Identify which cell holds the provided text, then report its (x, y) central coordinate. 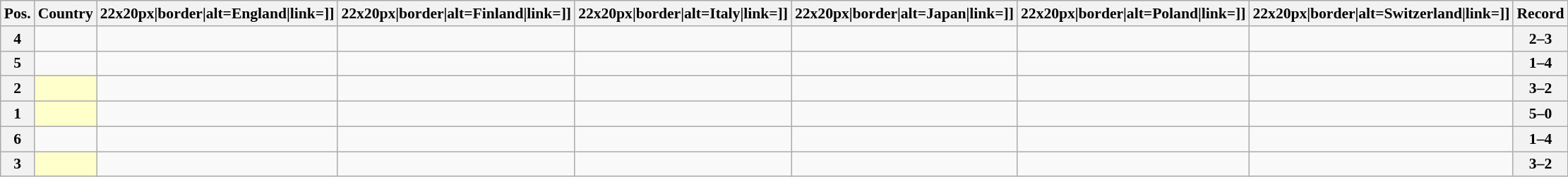
4 (18, 39)
22x20px|border|alt=Italy|link=]] (683, 13)
22x20px|border|alt=Switzerland|link=]] (1381, 13)
Pos. (18, 13)
Record (1540, 13)
5 (18, 63)
Country (66, 13)
6 (18, 139)
22x20px|border|alt=Finland|link=]] (456, 13)
1 (18, 114)
22x20px|border|alt=England|link=]] (217, 13)
2–3 (1540, 39)
5–0 (1540, 114)
22x20px|border|alt=Japan|link=]] (904, 13)
22x20px|border|alt=Poland|link=]] (1133, 13)
3 (18, 164)
2 (18, 89)
